Extract the (x, y) coordinate from the center of the cell holding the provided text.  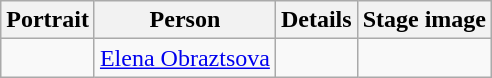
Portrait (48, 20)
Elena Obraztsova (184, 58)
Person (184, 20)
Details (316, 20)
Stage image (424, 20)
